For the text-containing cell, return its midpoint in (X, Y) coordinate format. 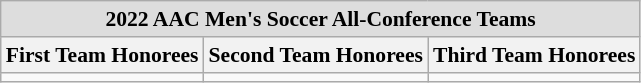
Second Team Honorees (316, 55)
Third Team Honorees (534, 55)
2022 AAC Men's Soccer All-Conference Teams (321, 19)
First Team Honorees (102, 55)
